Return (x, y) of the center of cell containing provided text 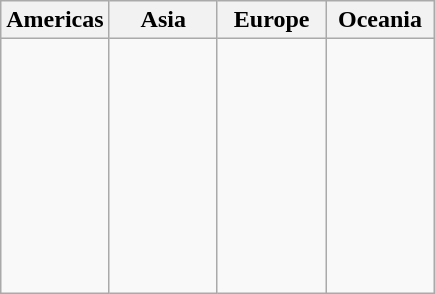
Oceania (380, 20)
Asia (163, 20)
Europe (271, 20)
Americas (55, 20)
